Determine the [x, y] coordinate at the center of the cell enclosing the given text.  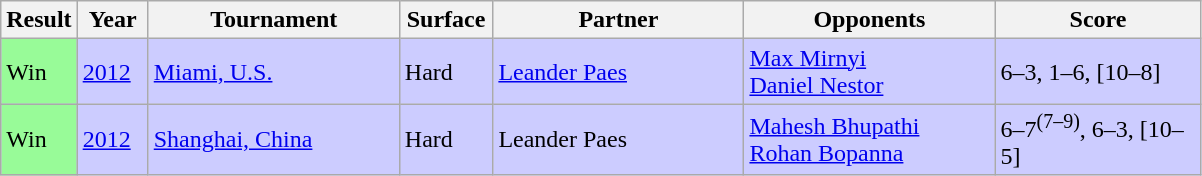
Partner [618, 20]
Opponents [870, 20]
Shanghai, China [274, 140]
Score [1098, 20]
Tournament [274, 20]
Max Mirnyi Daniel Nestor [870, 72]
Surface [446, 20]
6–3, 1–6, [10–8] [1098, 72]
6–7(7–9), 6–3, [10–5] [1098, 140]
Mahesh Bhupathi Rohan Bopanna [870, 140]
Year [112, 20]
Result [39, 20]
Miami, U.S. [274, 72]
